Search for the cell housing the specified text and yield its (X, Y) center coordinate. 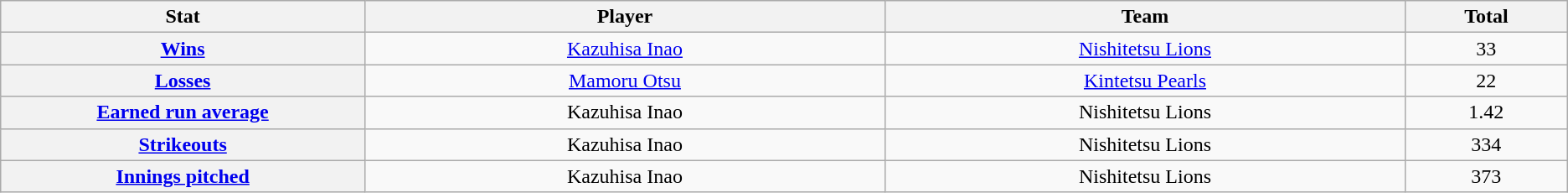
Mamoru Otsu (625, 81)
334 (1486, 144)
1.42 (1486, 112)
373 (1486, 176)
Kintetsu Pearls (1144, 81)
Team (1144, 17)
Player (625, 17)
Wins (183, 49)
Losses (183, 81)
22 (1486, 81)
33 (1486, 49)
Strikeouts (183, 144)
Innings pitched (183, 176)
Stat (183, 17)
Earned run average (183, 112)
Total (1486, 17)
